Output the (x, y) coordinate of the center of the cell containing the given text.  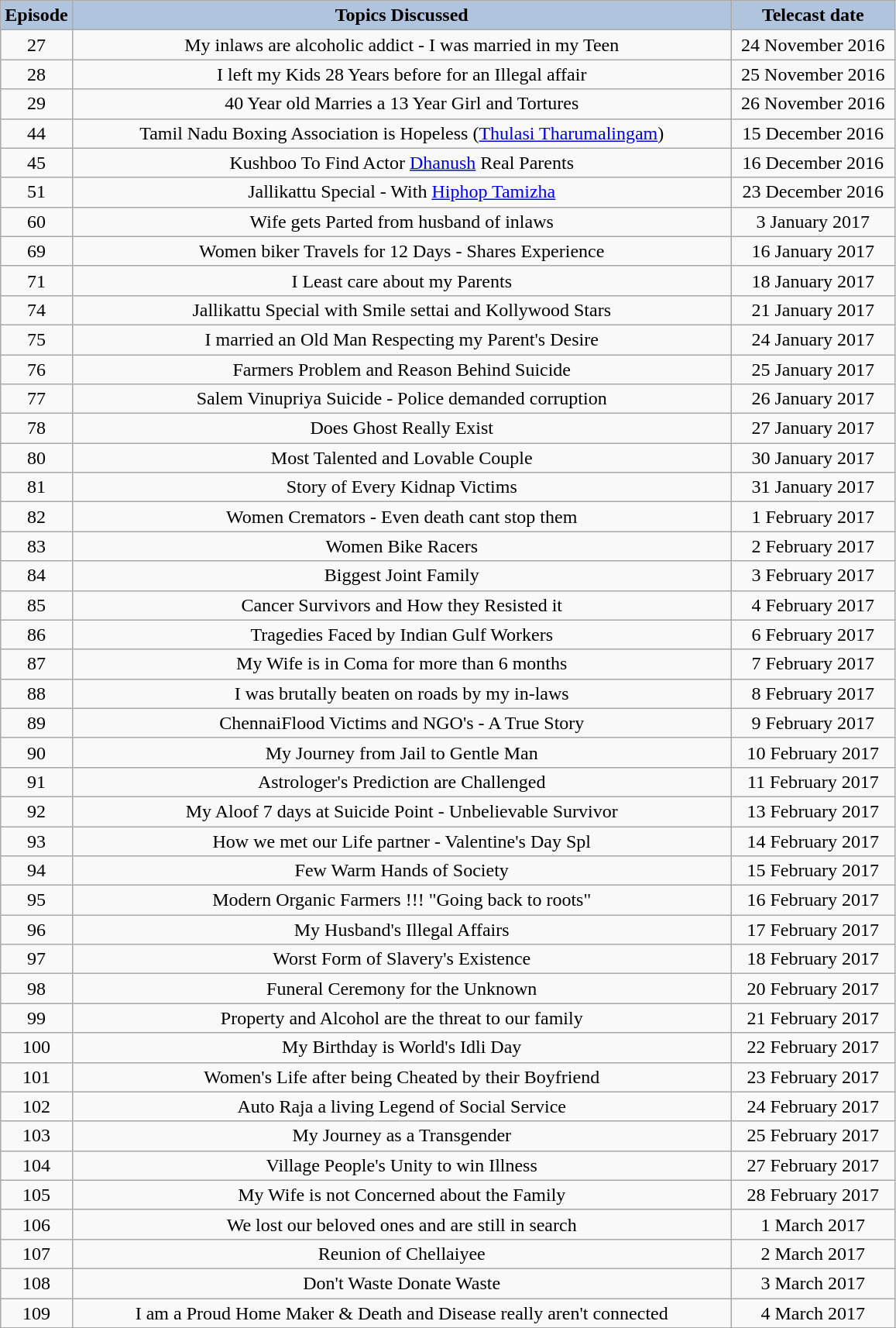
45 (36, 163)
78 (36, 428)
71 (36, 280)
90 (36, 752)
94 (36, 871)
Women Cremators - Even death cant stop them (401, 517)
92 (36, 811)
91 (36, 782)
3 January 2017 (813, 222)
10 February 2017 (813, 752)
Salem Vinupriya Suicide - Police demanded corruption (401, 399)
1 March 2017 (813, 1224)
26 November 2016 (813, 104)
40 Year old Marries a 13 Year Girl and Tortures (401, 104)
87 (36, 664)
26 January 2017 (813, 399)
How we met our Life partner - Valentine's Day Spl (401, 841)
Tragedies Faced by Indian Gulf Workers (401, 635)
I was brutally beaten on roads by my in-laws (401, 693)
Property and Alcohol are the threat to our family (401, 1018)
Episode (36, 15)
16 February 2017 (813, 900)
ChennaiFlood Victims and NGO's - A True Story (401, 723)
95 (36, 900)
Most Talented and Lovable Couple (401, 458)
105 (36, 1195)
Story of Every Kidnap Victims (401, 487)
24 January 2017 (813, 339)
108 (36, 1283)
I Least care about my Parents (401, 280)
My Wife is in Coma for more than 6 months (401, 664)
16 December 2016 (813, 163)
Cancer Survivors and How they Resisted it (401, 605)
My Journey as a Transgender (401, 1136)
22 February 2017 (813, 1048)
104 (36, 1165)
21 January 2017 (813, 310)
107 (36, 1254)
4 March 2017 (813, 1313)
Women Bike Racers (401, 546)
100 (36, 1048)
My Wife is not Concerned about the Family (401, 1195)
Modern Organic Farmers !!! "Going back to roots" (401, 900)
Women biker Travels for 12 Days - Shares Experience (401, 251)
13 February 2017 (813, 811)
29 (36, 104)
44 (36, 133)
30 January 2017 (813, 458)
82 (36, 517)
Wife gets Parted from husband of inlaws (401, 222)
My Husband's Illegal Affairs (401, 930)
20 February 2017 (813, 989)
Women's Life after being Cheated by their Boyfriend (401, 1077)
Don't Waste Donate Waste (401, 1283)
25 November 2016 (813, 74)
I left my Kids 28 Years before for an Illegal affair (401, 74)
17 February 2017 (813, 930)
74 (36, 310)
Tamil Nadu Boxing Association is Hopeless (Thulasi Tharumalingam) (401, 133)
27 (36, 45)
81 (36, 487)
27 January 2017 (813, 428)
23 December 2016 (813, 192)
85 (36, 605)
16 January 2017 (813, 251)
I am a Proud Home Maker & Death and Disease really aren't connected (401, 1313)
3 March 2017 (813, 1283)
25 February 2017 (813, 1136)
109 (36, 1313)
99 (36, 1018)
14 February 2017 (813, 841)
106 (36, 1224)
83 (36, 546)
88 (36, 693)
Biggest Joint Family (401, 576)
21 February 2017 (813, 1018)
My inlaws are alcoholic addict - I was married in my Teen (401, 45)
18 February 2017 (813, 959)
15 December 2016 (813, 133)
2 March 2017 (813, 1254)
31 January 2017 (813, 487)
Village People's Unity to win Illness (401, 1165)
27 February 2017 (813, 1165)
We lost our beloved ones and are still in search (401, 1224)
Topics Discussed (401, 15)
Does Ghost Really Exist (401, 428)
69 (36, 251)
Kushboo To Find Actor Dhanush Real Parents (401, 163)
Farmers Problem and Reason Behind Suicide (401, 370)
Funeral Ceremony for the Unknown (401, 989)
Telecast date (813, 15)
15 February 2017 (813, 871)
28 February 2017 (813, 1195)
75 (36, 339)
96 (36, 930)
18 January 2017 (813, 280)
4 February 2017 (813, 605)
84 (36, 576)
76 (36, 370)
6 February 2017 (813, 635)
89 (36, 723)
Jallikattu Special - With Hiphop Tamizha (401, 192)
My Aloof 7 days at Suicide Point - Unbelievable Survivor (401, 811)
My Journey from Jail to Gentle Man (401, 752)
101 (36, 1077)
Jallikattu Special with Smile settai and Kollywood Stars (401, 310)
3 February 2017 (813, 576)
60 (36, 222)
2 February 2017 (813, 546)
24 February 2017 (813, 1106)
86 (36, 635)
25 January 2017 (813, 370)
My Birthday is World's Idli Day (401, 1048)
23 February 2017 (813, 1077)
103 (36, 1136)
Few Warm Hands of Society (401, 871)
Worst Form of Slavery's Existence (401, 959)
I married an Old Man Respecting my Parent's Desire (401, 339)
9 February 2017 (813, 723)
7 February 2017 (813, 664)
8 February 2017 (813, 693)
Auto Raja a living Legend of Social Service (401, 1106)
1 February 2017 (813, 517)
Reunion of Chellaiyee (401, 1254)
98 (36, 989)
77 (36, 399)
51 (36, 192)
80 (36, 458)
28 (36, 74)
24 November 2016 (813, 45)
93 (36, 841)
Astrologer's Prediction are Challenged (401, 782)
11 February 2017 (813, 782)
97 (36, 959)
102 (36, 1106)
